Scan for the cell matching the given text and deliver its (x, y) coordinate at center. 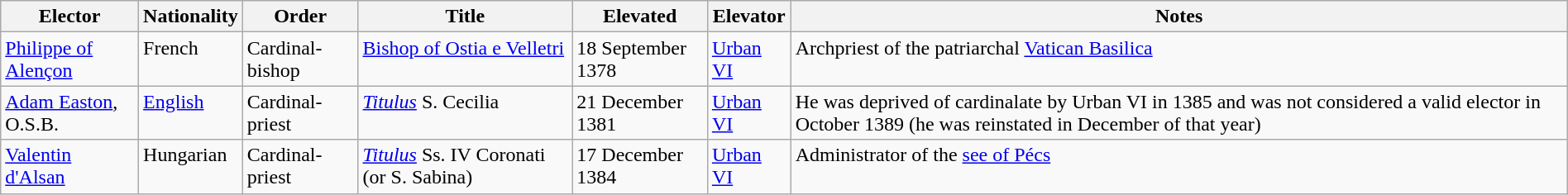
Titulus Ss. IV Coronati (or S. Sabina) (465, 167)
Notes (1179, 17)
Titulus S. Cecilia (465, 112)
Hungarian (191, 167)
21 December 1381 (640, 112)
Elector (69, 17)
Order (300, 17)
Philippe of Alençon (69, 59)
Cardinal-bishop (300, 59)
18 September 1378 (640, 59)
Administrator of the see of Pécs (1179, 167)
Valentin d'Alsan (69, 167)
Adam Easton, O.S.B. (69, 112)
17 December 1384 (640, 167)
Title (465, 17)
Bishop of Ostia e Velletri (465, 59)
Nationality (191, 17)
Archpriest of the patriarchal Vatican Basilica (1179, 59)
Elevated (640, 17)
French (191, 59)
Elevator (749, 17)
English (191, 112)
